For the text-containing cell, return its midpoint in [x, y] coordinate format. 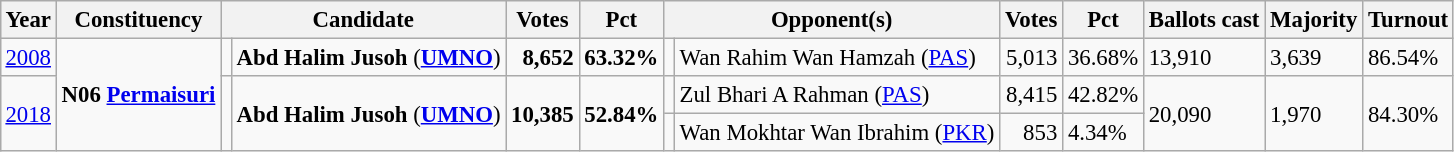
52.84% [622, 114]
86.54% [1408, 57]
853 [1032, 133]
13,910 [1204, 57]
N06 Permaisuri [138, 94]
Majority [1314, 20]
5,013 [1032, 57]
2008 [28, 57]
8,652 [542, 57]
8,415 [1032, 95]
20,090 [1204, 114]
1,970 [1314, 114]
84.30% [1408, 114]
3,639 [1314, 57]
Zul Bhari A Rahman (PAS) [836, 95]
Turnout [1408, 20]
42.82% [1104, 95]
Wan Mokhtar Wan Ibrahim (PKR) [836, 133]
2018 [28, 114]
10,385 [542, 114]
Ballots cast [1204, 20]
36.68% [1104, 57]
Opponent(s) [832, 20]
63.32% [622, 57]
Wan Rahim Wan Hamzah (PAS) [836, 57]
Year [28, 20]
Constituency [138, 20]
Candidate [364, 20]
4.34% [1104, 133]
